Return the (X, Y) coordinate for the center point of the cell that contains the specified text.  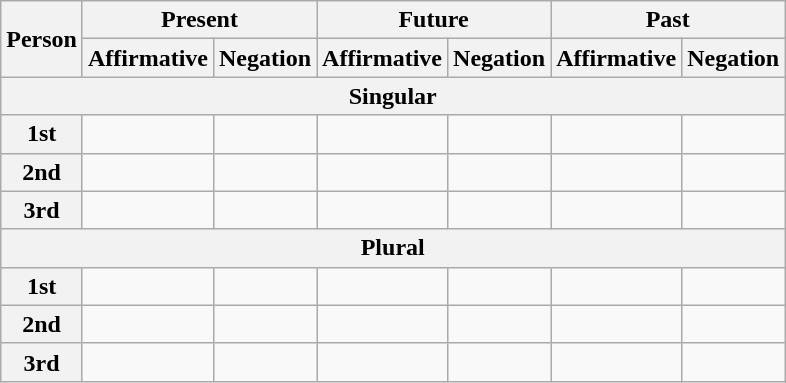
Past (668, 20)
Person (42, 39)
Future (434, 20)
Present (199, 20)
Singular (393, 96)
Plural (393, 248)
